Extract the [x, y] coordinate from the center of the cell holding the provided text.  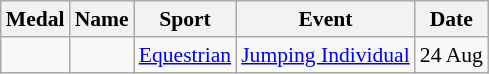
Jumping Individual [326, 55]
Sport [185, 19]
24 Aug [452, 55]
Name [102, 19]
Date [452, 19]
Equestrian [185, 55]
Medal [36, 19]
Event [326, 19]
